Find where the given text appears and provide that cell's center as (x, y) coordinate. 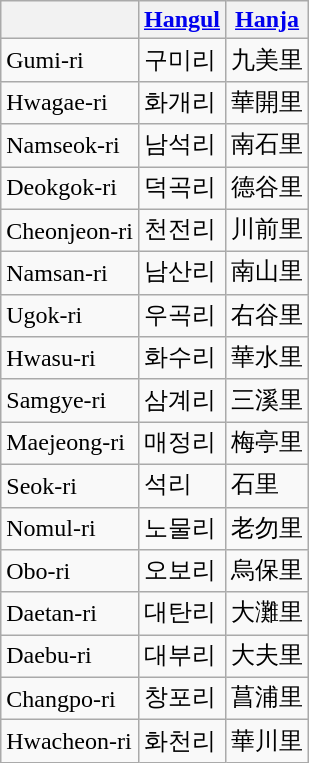
三溪里 (268, 400)
右谷里 (268, 316)
Samgye-ri (70, 400)
Obo-ri (70, 572)
우곡리 (182, 316)
대부리 (182, 656)
Gumi-ri (70, 60)
매정리 (182, 444)
大灘里 (268, 614)
Seok-ri (70, 486)
Changpo-ri (70, 698)
南石里 (268, 146)
華開里 (268, 102)
화천리 (182, 742)
華水里 (268, 358)
노물리 (182, 528)
삼계리 (182, 400)
남산리 (182, 274)
Daebu-ri (70, 656)
Nomul-ri (70, 528)
Hangul (182, 20)
석리 (182, 486)
Deokgok-ri (70, 188)
大夫里 (268, 656)
九美里 (268, 60)
화수리 (182, 358)
구미리 (182, 60)
Hwasu-ri (70, 358)
창포리 (182, 698)
Namsan-ri (70, 274)
Hwacheon-ri (70, 742)
菖浦里 (268, 698)
천전리 (182, 230)
Namseok-ri (70, 146)
화개리 (182, 102)
Ugok-ri (70, 316)
Daetan-ri (70, 614)
石里 (268, 486)
德谷里 (268, 188)
華川里 (268, 742)
老勿里 (268, 528)
Maejeong-ri (70, 444)
남석리 (182, 146)
Hanja (268, 20)
Cheonjeon-ri (70, 230)
덕곡리 (182, 188)
南山里 (268, 274)
烏保里 (268, 572)
오보리 (182, 572)
대탄리 (182, 614)
梅亭里 (268, 444)
川前里 (268, 230)
Hwagae-ri (70, 102)
